Search for the cell housing the specified text and yield its [x, y] center coordinate. 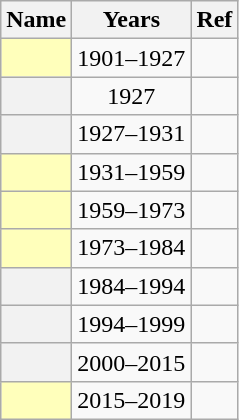
1901–1927 [132, 58]
2015–2019 [132, 400]
1973–1984 [132, 248]
1931–1959 [132, 172]
1927–1931 [132, 134]
Years [132, 20]
1927 [132, 96]
1959–1973 [132, 210]
2000–2015 [132, 362]
Ref [214, 20]
1994–1999 [132, 324]
Name [36, 20]
1984–1994 [132, 286]
